From the cell containing the given text, extract its center point as (x, y) coordinate. 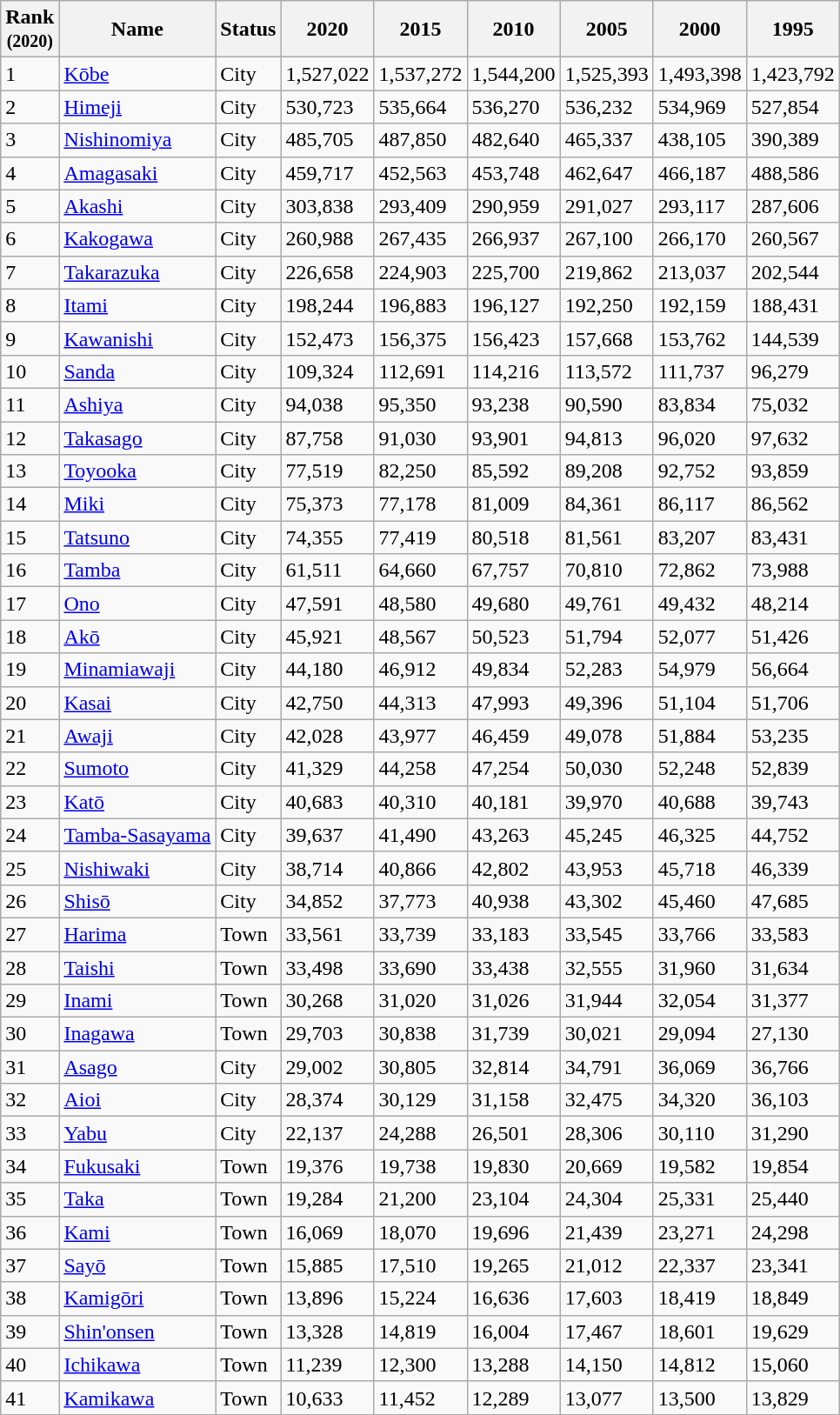
Yabu (137, 1133)
47,591 (327, 604)
2 (30, 107)
1,493,398 (699, 74)
13 (30, 471)
5 (30, 206)
38,714 (327, 868)
Ashiya (137, 404)
156,375 (421, 338)
1 (30, 74)
153,762 (699, 338)
303,838 (327, 206)
8 (30, 305)
22 (30, 769)
530,723 (327, 107)
31,020 (421, 1001)
82,250 (421, 471)
17,603 (607, 1298)
43,953 (607, 868)
2005 (607, 30)
23,104 (513, 1199)
10 (30, 371)
Himeji (137, 107)
Nishiwaki (137, 868)
267,435 (421, 239)
45,718 (699, 868)
34,320 (699, 1100)
32,054 (699, 1001)
482,640 (513, 140)
1,525,393 (607, 74)
44,180 (327, 670)
1995 (793, 30)
32 (30, 1100)
Aioi (137, 1100)
48,567 (421, 637)
54,979 (699, 670)
7 (30, 272)
20,669 (607, 1166)
45,245 (607, 835)
46,325 (699, 835)
40,181 (513, 802)
61,511 (327, 571)
24 (30, 835)
Kakogawa (137, 239)
213,037 (699, 272)
84,361 (607, 504)
41,490 (421, 835)
267,100 (607, 239)
2000 (699, 30)
33,498 (327, 968)
Kōbe (137, 74)
Harima (137, 934)
225,700 (513, 272)
12,300 (421, 1365)
14,812 (699, 1365)
39,743 (793, 802)
31,290 (793, 1133)
390,389 (793, 140)
29,094 (699, 1034)
33,739 (421, 934)
51,884 (699, 736)
83,834 (699, 404)
87,758 (327, 437)
14,819 (421, 1332)
37,773 (421, 901)
287,606 (793, 206)
6 (30, 239)
536,232 (607, 107)
21,200 (421, 1199)
34 (30, 1166)
14,150 (607, 1365)
42,028 (327, 736)
36,766 (793, 1067)
31,960 (699, 968)
113,572 (607, 371)
23,271 (699, 1232)
Tamba-Sasayama (137, 835)
114,216 (513, 371)
46,339 (793, 868)
198,244 (327, 305)
51,426 (793, 637)
2015 (421, 30)
30,838 (421, 1034)
Katō (137, 802)
40,688 (699, 802)
Kasai (137, 703)
527,854 (793, 107)
2020 (327, 30)
93,901 (513, 437)
49,680 (513, 604)
22,337 (699, 1265)
39 (30, 1332)
485,705 (327, 140)
438,105 (699, 140)
188,431 (793, 305)
13,500 (699, 1398)
43,302 (607, 901)
28,374 (327, 1100)
33,561 (327, 934)
51,794 (607, 637)
19,830 (513, 1166)
Taka (137, 1199)
51,104 (699, 703)
25,440 (793, 1199)
51,706 (793, 703)
53,235 (793, 736)
49,761 (607, 604)
40,866 (421, 868)
30,110 (699, 1133)
34,791 (607, 1067)
49,432 (699, 604)
18,601 (699, 1332)
260,988 (327, 239)
36,103 (793, 1100)
28 (30, 968)
43,977 (421, 736)
89,208 (607, 471)
96,279 (793, 371)
202,544 (793, 272)
534,969 (699, 107)
12,289 (513, 1398)
36,069 (699, 1067)
488,586 (793, 173)
30,129 (421, 1100)
74,355 (327, 537)
196,883 (421, 305)
27,130 (793, 1034)
Minamiawaji (137, 670)
23 (30, 802)
Kamigōri (137, 1298)
42,802 (513, 868)
16 (30, 571)
Inagawa (137, 1034)
94,038 (327, 404)
52,077 (699, 637)
Shin'onsen (137, 1332)
38 (30, 1298)
44,752 (793, 835)
24,288 (421, 1133)
31,739 (513, 1034)
23,341 (793, 1265)
26,501 (513, 1133)
21 (30, 736)
14 (30, 504)
22,137 (327, 1133)
46,912 (421, 670)
30,805 (421, 1067)
19,854 (793, 1166)
33 (30, 1133)
40 (30, 1365)
77,519 (327, 471)
462,647 (607, 173)
31,634 (793, 968)
Sayō (137, 1265)
45,921 (327, 637)
13,077 (607, 1398)
85,592 (513, 471)
80,518 (513, 537)
18,070 (421, 1232)
33,438 (513, 968)
52,839 (793, 769)
86,562 (793, 504)
Akashi (137, 206)
226,658 (327, 272)
39,637 (327, 835)
52,248 (699, 769)
33,690 (421, 968)
535,664 (421, 107)
Kamikawa (137, 1398)
94,813 (607, 437)
17,510 (421, 1265)
30,268 (327, 1001)
40,310 (421, 802)
452,563 (421, 173)
83,431 (793, 537)
Fukusaki (137, 1166)
293,409 (421, 206)
37 (30, 1265)
33,545 (607, 934)
157,668 (607, 338)
31,377 (793, 1001)
192,159 (699, 305)
Name (137, 30)
92,752 (699, 471)
19,284 (327, 1199)
77,419 (421, 537)
156,423 (513, 338)
75,032 (793, 404)
96,020 (699, 437)
144,539 (793, 338)
Itami (137, 305)
50,030 (607, 769)
192,250 (607, 305)
45,460 (699, 901)
Asago (137, 1067)
86,117 (699, 504)
16,069 (327, 1232)
93,859 (793, 471)
83,207 (699, 537)
11 (30, 404)
32,555 (607, 968)
41,329 (327, 769)
47,685 (793, 901)
64,660 (421, 571)
111,737 (699, 371)
29 (30, 1001)
50,523 (513, 637)
49,834 (513, 670)
453,748 (513, 173)
81,009 (513, 504)
15,224 (421, 1298)
49,396 (607, 703)
1,544,200 (513, 74)
290,959 (513, 206)
Takasago (137, 437)
29,002 (327, 1067)
33,183 (513, 934)
24,298 (793, 1232)
56,664 (793, 670)
19,582 (699, 1166)
291,027 (607, 206)
19,629 (793, 1332)
44,258 (421, 769)
40,683 (327, 802)
30 (30, 1034)
46,459 (513, 736)
293,117 (699, 206)
19,265 (513, 1265)
49,078 (607, 736)
16,636 (513, 1298)
196,127 (513, 305)
17 (30, 604)
13,896 (327, 1298)
93,238 (513, 404)
18,849 (793, 1298)
Kami (137, 1232)
72,862 (699, 571)
Takarazuka (137, 272)
Kawanishi (137, 338)
52,283 (607, 670)
27 (30, 934)
33,766 (699, 934)
Nishinomiya (137, 140)
459,717 (327, 173)
81,561 (607, 537)
95,350 (421, 404)
44,313 (421, 703)
13,288 (513, 1365)
77,178 (421, 504)
48,580 (421, 604)
2010 (513, 30)
40,938 (513, 901)
25,331 (699, 1199)
109,324 (327, 371)
73,988 (793, 571)
219,862 (607, 272)
Sumoto (137, 769)
20 (30, 703)
Ichikawa (137, 1365)
31 (30, 1067)
266,170 (699, 239)
Tatsuno (137, 537)
18 (30, 637)
19,696 (513, 1232)
26 (30, 901)
24,304 (607, 1199)
41 (30, 1398)
18,419 (699, 1298)
19,376 (327, 1166)
1,423,792 (793, 74)
36 (30, 1232)
Sanda (137, 371)
11,239 (327, 1365)
33,583 (793, 934)
465,337 (607, 140)
224,903 (421, 272)
31,026 (513, 1001)
42,750 (327, 703)
152,473 (327, 338)
15,060 (793, 1365)
32,475 (607, 1100)
1,527,022 (327, 74)
31,158 (513, 1100)
15,885 (327, 1265)
Ono (137, 604)
97,632 (793, 437)
12 (30, 437)
Akō (137, 637)
90,590 (607, 404)
Status (249, 30)
1,537,272 (421, 74)
266,937 (513, 239)
43,263 (513, 835)
19,738 (421, 1166)
19 (30, 670)
47,254 (513, 769)
13,829 (793, 1398)
47,993 (513, 703)
Shisō (137, 901)
48,214 (793, 604)
466,187 (699, 173)
11,452 (421, 1398)
28,306 (607, 1133)
Toyooka (137, 471)
39,970 (607, 802)
32,814 (513, 1067)
Rank(2020) (30, 30)
487,850 (421, 140)
260,567 (793, 239)
13,328 (327, 1332)
21,012 (607, 1265)
70,810 (607, 571)
25 (30, 868)
112,691 (421, 371)
Inami (137, 1001)
34,852 (327, 901)
3 (30, 140)
67,757 (513, 571)
Miki (137, 504)
31,944 (607, 1001)
75,373 (327, 504)
17,467 (607, 1332)
536,270 (513, 107)
35 (30, 1199)
30,021 (607, 1034)
91,030 (421, 437)
Amagasaki (137, 173)
4 (30, 173)
10,633 (327, 1398)
29,703 (327, 1034)
Tamba (137, 571)
Awaji (137, 736)
16,004 (513, 1332)
9 (30, 338)
Taishi (137, 968)
21,439 (607, 1232)
15 (30, 537)
